Scan for the cell matching the given text and deliver its [X, Y] coordinate at center. 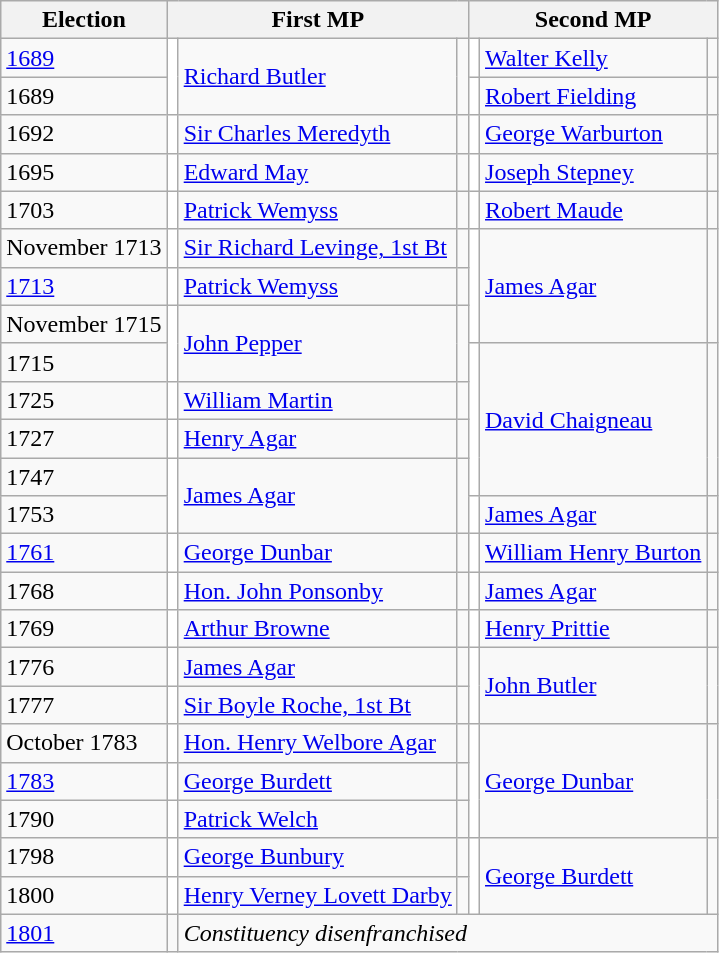
Second MP [593, 20]
William Henry Burton [594, 553]
1692 [84, 134]
Arthur Browne [318, 629]
Edward May [318, 172]
John Pepper [318, 343]
Hon. John Ponsonby [318, 591]
1761 [84, 553]
1801 [84, 933]
1776 [84, 667]
John Butler [594, 686]
1703 [84, 210]
November 1715 [84, 324]
George Warburton [594, 134]
1727 [84, 438]
Robert Maude [594, 210]
1695 [84, 172]
1753 [84, 515]
1747 [84, 477]
David Chaigneau [594, 419]
Henry Prittie [594, 629]
Joseph Stepney [594, 172]
William Martin [318, 400]
Election [84, 20]
Constituency disenfranchised [448, 933]
1769 [84, 629]
1800 [84, 895]
1713 [84, 286]
Sir Charles Meredyth [318, 134]
Richard Butler [318, 77]
November 1713 [84, 248]
1725 [84, 400]
Sir Boyle Roche, 1st Bt [318, 705]
Henry Agar [318, 438]
1715 [84, 362]
Walter Kelly [594, 58]
Sir Richard Levinge, 1st Bt [318, 248]
1798 [84, 857]
1768 [84, 591]
October 1783 [84, 743]
Henry Verney Lovett Darby [318, 895]
Robert Fielding [594, 96]
First MP [318, 20]
George Bunbury [318, 857]
Hon. Henry Welbore Agar [318, 743]
1783 [84, 781]
1777 [84, 705]
Patrick Welch [318, 819]
1790 [84, 819]
